Identify which cell holds the provided text, then report its [X, Y] central coordinate. 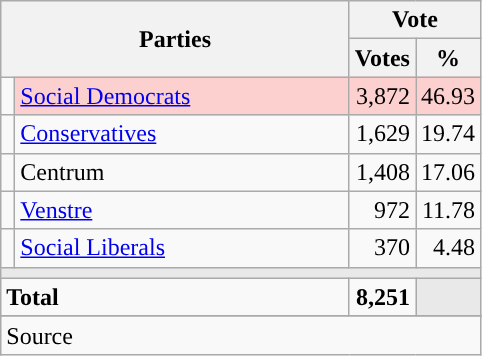
370 [382, 248]
Total [176, 297]
1,629 [382, 134]
Venstre [182, 210]
972 [382, 210]
Source [241, 335]
46.93 [448, 96]
4.48 [448, 248]
1,408 [382, 172]
Centrum [182, 172]
11.78 [448, 210]
Social Liberals [182, 248]
Social Democrats [182, 96]
% [448, 58]
Vote [414, 20]
8,251 [382, 297]
17.06 [448, 172]
Parties [176, 39]
Conservatives [182, 134]
Votes [382, 58]
3,872 [382, 96]
19.74 [448, 134]
